Pinpoint the cell where the given text exists, returning its (X, Y) midpoint coordinate. 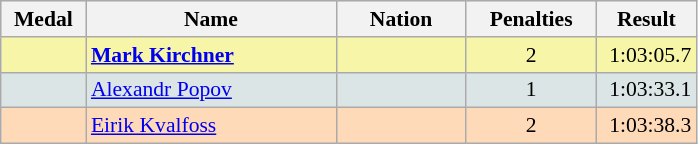
Alexandr Popov (211, 90)
1:03:38.3 (646, 126)
Medal (44, 19)
Mark Kirchner (211, 55)
Penalties (531, 19)
Eirik Kvalfoss (211, 126)
1:03:33.1 (646, 90)
1 (531, 90)
Result (646, 19)
Name (211, 19)
1:03:05.7 (646, 55)
Nation (401, 19)
